Determine the [x, y] coordinate at the center of the cell enclosing the given text.  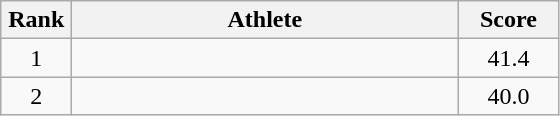
1 [36, 58]
Score [508, 20]
Rank [36, 20]
41.4 [508, 58]
40.0 [508, 96]
2 [36, 96]
Athlete [265, 20]
